From the cell containing the given text, extract its center point as (x, y) coordinate. 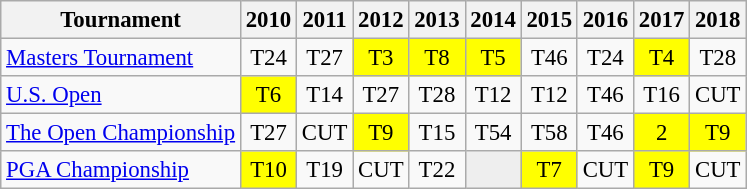
The Open Championship (121, 133)
2013 (437, 20)
2014 (493, 20)
U.S. Open (121, 95)
T5 (493, 58)
2012 (381, 20)
2015 (549, 20)
2011 (325, 20)
2 (661, 133)
PGA Championship (121, 170)
T3 (381, 58)
Masters Tournament (121, 58)
2018 (718, 20)
2016 (605, 20)
T7 (549, 170)
T16 (661, 95)
T6 (268, 95)
T14 (325, 95)
2010 (268, 20)
T22 (437, 170)
T8 (437, 58)
T10 (268, 170)
2017 (661, 20)
T58 (549, 133)
T15 (437, 133)
T19 (325, 170)
Tournament (121, 20)
T54 (493, 133)
T4 (661, 58)
